Scan for the cell matching the given text and deliver its [x, y] coordinate at center. 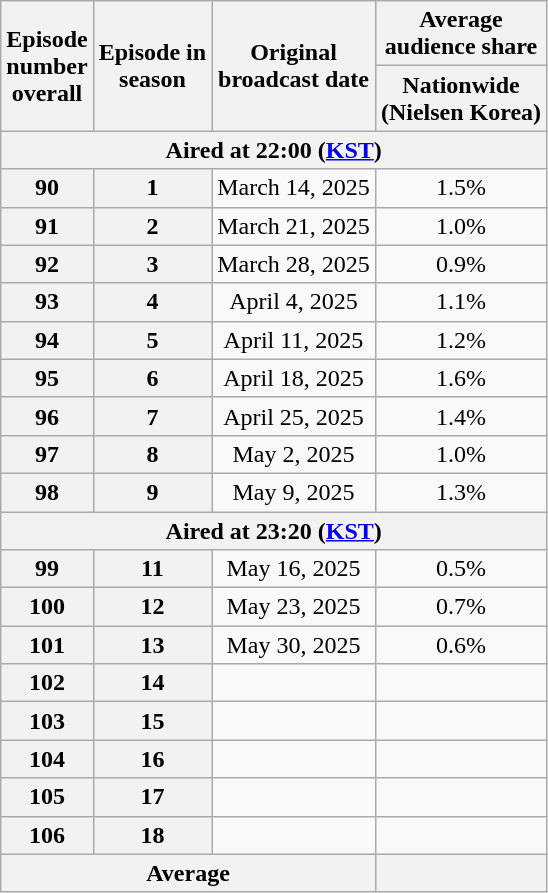
9 [152, 492]
March 14, 2025 [294, 188]
Originalbroadcast date [294, 66]
0.5% [460, 569]
1.5% [460, 188]
101 [47, 645]
April 4, 2025 [294, 302]
April 11, 2025 [294, 340]
6 [152, 378]
12 [152, 607]
May 23, 2025 [294, 607]
May 9, 2025 [294, 492]
105 [47, 797]
March 28, 2025 [294, 264]
2 [152, 226]
0.6% [460, 645]
106 [47, 835]
100 [47, 607]
96 [47, 416]
3 [152, 264]
May 30, 2025 [294, 645]
Averageaudience share [460, 34]
1.2% [460, 340]
4 [152, 302]
104 [47, 759]
5 [152, 340]
99 [47, 569]
94 [47, 340]
April 25, 2025 [294, 416]
90 [47, 188]
1 [152, 188]
102 [47, 683]
16 [152, 759]
11 [152, 569]
14 [152, 683]
95 [47, 378]
May 2, 2025 [294, 454]
93 [47, 302]
1.6% [460, 378]
Average [188, 873]
March 21, 2025 [294, 226]
0.7% [460, 607]
1.4% [460, 416]
8 [152, 454]
7 [152, 416]
Nationwide(Nielsen Korea) [460, 98]
97 [47, 454]
103 [47, 721]
Episodenumberoverall [47, 66]
Aired at 22:00 (KST) [274, 150]
May 16, 2025 [294, 569]
18 [152, 835]
15 [152, 721]
1.3% [460, 492]
98 [47, 492]
1.1% [460, 302]
92 [47, 264]
91 [47, 226]
Episode inseason [152, 66]
0.9% [460, 264]
April 18, 2025 [294, 378]
Aired at 23:20 (KST) [274, 531]
17 [152, 797]
13 [152, 645]
